Provide the [X, Y] coordinate of the cell's center where the given text is located.  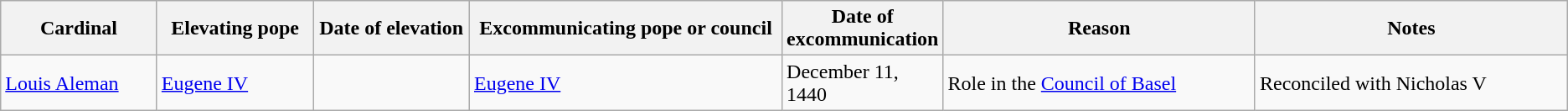
Cardinal [79, 29]
Reason [1099, 29]
December 11, 1440 [863, 82]
Date of excommunication [863, 29]
Louis Aleman [79, 82]
Elevating pope [235, 29]
Role in the Council of Basel [1099, 82]
Reconciled with Nicholas V [1411, 82]
Notes [1411, 29]
Date of elevation [392, 29]
Excommunicating pope or council [625, 29]
